From the cell containing the given text, extract its center point as [X, Y] coordinate. 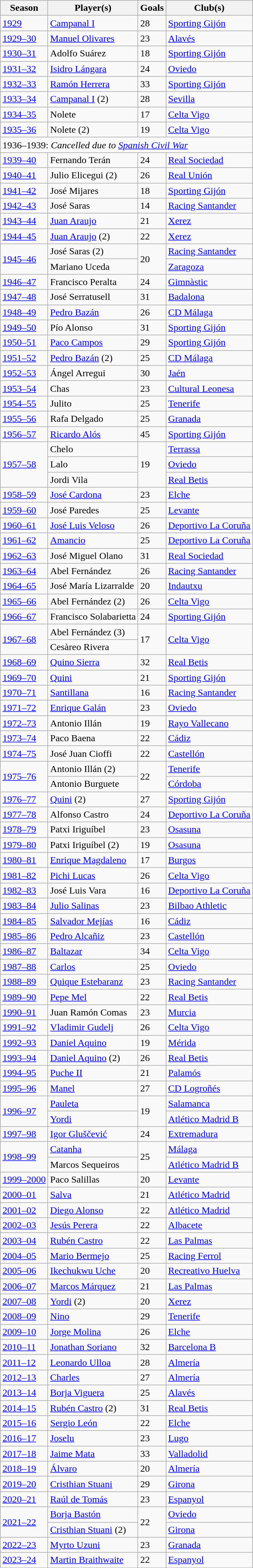
Pedro Alcañiz [93, 936]
Jaén [209, 373]
2012–13 [24, 1377]
2013–14 [24, 1392]
1929–30 [24, 38]
Patxi Iriguíbel (2) [93, 845]
1985–86 [24, 936]
2009–10 [24, 1332]
Puche II [93, 1073]
1998–99 [24, 1157]
Paco Salillas [93, 1180]
2010–11 [24, 1347]
Salvador Mejías [93, 921]
Campanal I (2) [93, 99]
Pío Alonso [93, 327]
Ricardo Alós [93, 434]
1972–73 [24, 723]
1993–94 [24, 1058]
2020–21 [24, 1499]
2008–09 [24, 1317]
1956–57 [24, 434]
1978–79 [24, 830]
José Luis Vara [93, 890]
Daniel Aquino [93, 1043]
14 [152, 206]
Campanal I [93, 23]
Antonio Illán (2) [93, 769]
Mérida [209, 1043]
1984–85 [24, 921]
1981–82 [24, 875]
1963–64 [24, 571]
Bilbao Athletic [209, 906]
2007–08 [24, 1301]
Barcelona B [209, 1347]
Burgos [209, 860]
1989–90 [24, 997]
Juan Araujo (2) [93, 236]
Cesàreo Rivera [93, 647]
1949–50 [24, 327]
Extremadura [209, 1134]
1942–43 [24, 206]
Nolete [93, 114]
1929 [24, 23]
Pedro Bazán (2) [93, 358]
Jaime Mata [93, 1454]
Mariano Uceda [93, 267]
Enrique Magdaleno [93, 860]
Real Unión [209, 175]
José Saras (2) [93, 251]
2003–04 [24, 1241]
Jordi Vila [93, 480]
José María Lizarralde [93, 586]
1965–66 [24, 601]
1996–97 [24, 1111]
Pauleta [93, 1103]
2002–03 [24, 1225]
Ángel Arregui [93, 373]
Rayo Vallecano [209, 723]
1958–59 [24, 495]
1967–68 [24, 639]
Joselu [93, 1438]
Nolete (2) [93, 130]
Jesús Perera [93, 1225]
José Saras [93, 206]
2015–16 [24, 1423]
1957–58 [24, 465]
1948–49 [24, 312]
Antonio Burguete [93, 784]
1930–31 [24, 54]
1959–60 [24, 510]
1997–98 [24, 1134]
Quini (2) [93, 799]
Recreativo Huelva [209, 1271]
Leonardo Ulloa [93, 1362]
Palamós [209, 1073]
1939–40 [24, 160]
30 [152, 373]
CD Logroñés [209, 1088]
Ramón Herrera [93, 84]
1991–92 [24, 1027]
1946–47 [24, 282]
Manel [93, 1088]
Vladimir Gudelj [93, 1027]
1934–35 [24, 114]
Cristhian Stuani (2) [93, 1530]
2004–05 [24, 1256]
Charles [93, 1377]
1944–45 [24, 236]
2011–12 [24, 1362]
Álvaro [93, 1469]
1979–80 [24, 845]
Terrassa [209, 449]
2016–17 [24, 1438]
1935–36 [24, 130]
2000–01 [24, 1195]
Lalo [93, 465]
1952–53 [24, 373]
Antonio Illán [93, 723]
Ikechukwu Uche [93, 1271]
Jorge Molina [93, 1332]
2018–19 [24, 1469]
José Mijares [93, 191]
2023–24 [24, 1560]
Marcos Márquez [93, 1286]
Córdoba [209, 784]
1988–89 [24, 982]
1964–65 [24, 586]
Goals [152, 8]
1931–32 [24, 69]
Abel Fernández [93, 571]
Martin Braithwaite [93, 1560]
Carlos [93, 967]
José Juan Cioffi [93, 754]
Raúl de Tomás [93, 1499]
1951–52 [24, 358]
1982–83 [24, 890]
José Miguel Olano [93, 556]
Salva [93, 1195]
1953–54 [24, 388]
Baltazar [93, 952]
1977–78 [24, 814]
Albacete [209, 1225]
Julito [93, 403]
Diego Alonso [93, 1210]
Myrto Uzuni [93, 1545]
2005–06 [24, 1271]
Santillana [93, 693]
2001–02 [24, 1210]
Málaga [209, 1149]
Quini [93, 678]
1960–61 [24, 525]
José Serratusell [93, 297]
Pichi Lucas [93, 875]
Sevilla [209, 99]
2019–20 [24, 1484]
Rubén Castro (2) [93, 1408]
Lugo [209, 1438]
1980–81 [24, 860]
Borja Bastón [93, 1514]
Borja Viguera [93, 1392]
1990–91 [24, 1012]
2021–22 [24, 1522]
1987–88 [24, 967]
Rafa Delgado [93, 419]
1976–77 [24, 799]
Pedro Bazán [93, 312]
1986–87 [24, 952]
Patxi Iriguíbel [93, 830]
Jonathan Soriano [93, 1347]
1955–56 [24, 419]
Juan Ramón Comas [93, 1012]
1966–67 [24, 616]
Catanha [93, 1149]
Juan Araujo [93, 221]
Chelo [93, 449]
Abel Fernández (3) [93, 632]
1961–62 [24, 541]
1974–75 [24, 754]
1933–34 [24, 99]
Julio Salinas [93, 906]
Indautxu [209, 586]
1975–76 [24, 776]
1945–46 [24, 259]
Murcia [209, 1012]
2017–18 [24, 1454]
45 [152, 434]
1950–51 [24, 343]
1994–95 [24, 1073]
Season [24, 8]
1936–1939: Cancelled due to Spanish Civil War [127, 145]
Francisco Peralta [93, 282]
Paco Baena [93, 738]
Nino [93, 1317]
Yordi [93, 1119]
1983–84 [24, 906]
Rubén Castro [93, 1241]
1995–96 [24, 1088]
Chas [93, 388]
34 [152, 952]
Adolfo Suárez [93, 54]
1940–41 [24, 175]
Cristhian Stuani [93, 1484]
Francisco Solabarietta [93, 616]
José Cardona [93, 495]
Daniel Aquino (2) [93, 1058]
2014–15 [24, 1408]
Quino Sierra [93, 662]
Racing Ferrol [209, 1256]
1941–42 [24, 191]
Amancio [93, 541]
Pepe Mel [93, 997]
Valladolid [209, 1454]
1973–74 [24, 738]
Alfonso Castro [93, 814]
2022–23 [24, 1545]
1962–63 [24, 556]
Quique Estebaranz [93, 982]
1932–33 [24, 84]
Sergio León [93, 1423]
Salamanca [209, 1103]
José Paredes [93, 510]
Club(s) [209, 8]
Enrique Galán [93, 708]
Marcos Sequeiros [93, 1165]
Mario Bermejo [93, 1256]
Paco Campos [93, 343]
Zaragoza [209, 267]
Badalona [209, 297]
1947–48 [24, 297]
Player(s) [93, 8]
José Luis Veloso [93, 525]
Fernando Terán [93, 160]
1943–44 [24, 221]
1969–70 [24, 678]
1968–69 [24, 662]
Cultural Leonesa [209, 388]
Gimnàstic [209, 282]
Abel Fernández (2) [93, 601]
Isidro Lángara [93, 69]
Igor Gluščević [93, 1134]
1992–93 [24, 1043]
1954–55 [24, 403]
Julio Elicegui (2) [93, 175]
Manuel Olivares [93, 38]
2006–07 [24, 1286]
1999–2000 [24, 1180]
Yordi (2) [93, 1301]
1970–71 [24, 693]
1971–72 [24, 708]
